For the text-containing cell, return its midpoint in (X, Y) coordinate format. 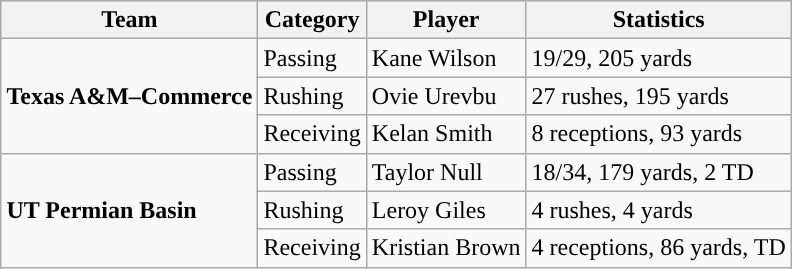
Taylor Null (446, 172)
18/34, 179 yards, 2 TD (658, 172)
UT Permian Basin (130, 210)
Team (130, 20)
Player (446, 20)
4 receptions, 86 yards, TD (658, 248)
27 rushes, 195 yards (658, 96)
8 receptions, 93 yards (658, 134)
Texas A&M–Commerce (130, 96)
4 rushes, 4 yards (658, 210)
Category (312, 20)
Leroy Giles (446, 210)
Kristian Brown (446, 248)
Kelan Smith (446, 134)
19/29, 205 yards (658, 58)
Statistics (658, 20)
Kane Wilson (446, 58)
Ovie Urevbu (446, 96)
